Find where the given text appears and provide that cell's center as (X, Y) coordinate. 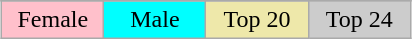
Male (155, 20)
Female (53, 20)
Top 20 (257, 20)
Top 24 (359, 20)
